Scan for the cell matching the given text and deliver its [X, Y] coordinate at center. 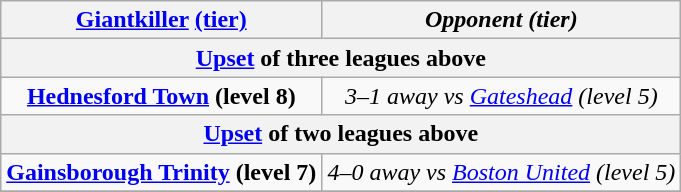
Giantkiller (tier) [162, 20]
Hednesford Town (level 8) [162, 96]
4–0 away vs Boston United (level 5) [502, 172]
Opponent (tier) [502, 20]
3–1 away vs Gateshead (level 5) [502, 96]
Upset of three leagues above [341, 58]
Gainsborough Trinity (level 7) [162, 172]
Upset of two leagues above [341, 134]
